Output the [x, y] coordinate of the center of the cell containing the given text.  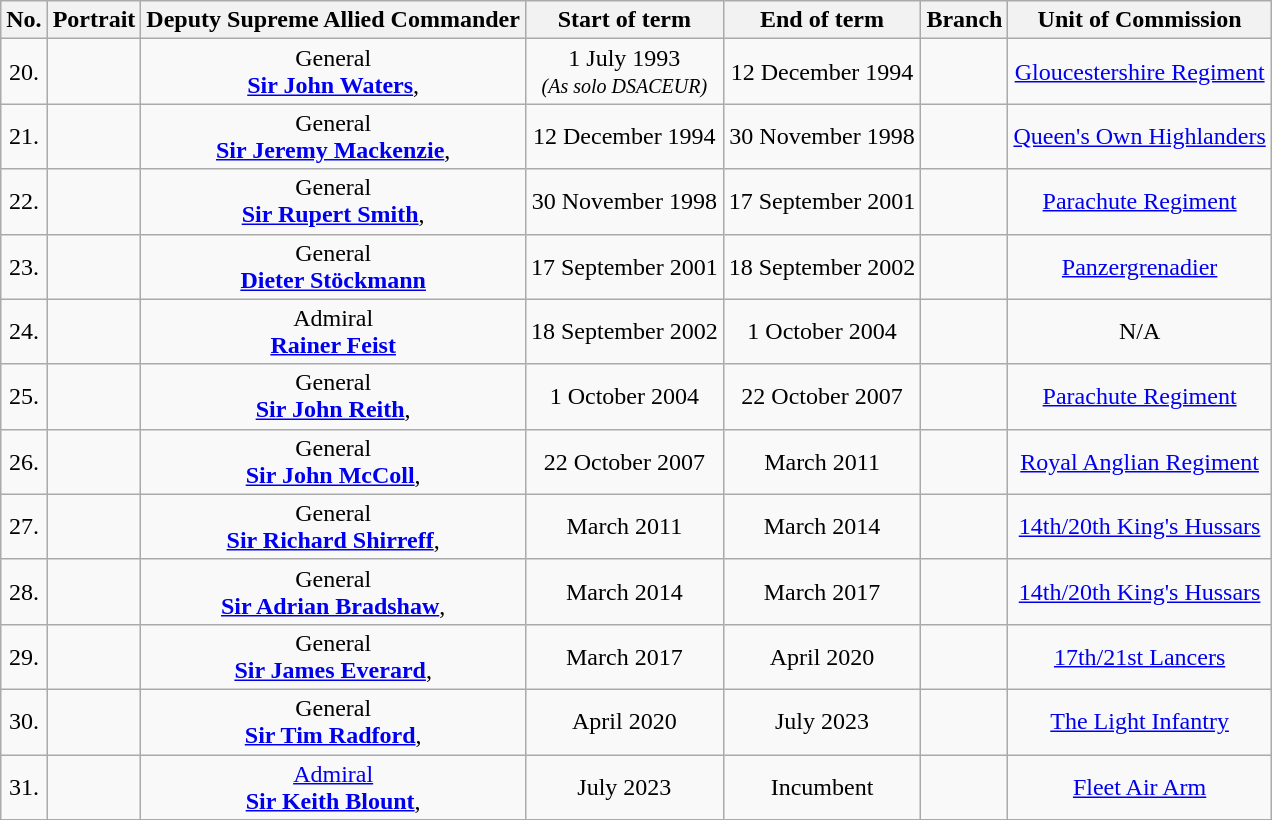
GeneralSir John Reith, [334, 396]
Queen's Own Highlanders [1140, 136]
28. [24, 592]
GeneralSir James Everard, [334, 656]
23. [24, 266]
AdmiralRainer Feist [334, 332]
GeneralSir John McColl, [334, 462]
GeneralSir Tim Radford, [334, 722]
21. [24, 136]
GeneralSir Jeremy Mackenzie, [334, 136]
20. [24, 72]
31. [24, 786]
No. [24, 20]
Incumbent [822, 786]
24. [24, 332]
Fleet Air Arm [1140, 786]
GeneralSir John Waters, [334, 72]
GeneralDieter Stöckmann [334, 266]
30. [24, 722]
Deputy Supreme Allied Commander [334, 20]
Panzergrenadier [1140, 266]
27. [24, 526]
26. [24, 462]
1 July 1993(As solo DSACEUR) [624, 72]
GeneralSir Rupert Smith, [334, 202]
End of term [822, 20]
25. [24, 396]
17th/21st Lancers [1140, 656]
Branch [964, 20]
29. [24, 656]
N/A [1140, 332]
Royal Anglian Regiment [1140, 462]
Gloucestershire Regiment [1140, 72]
Portrait [94, 20]
GeneralSir Richard Shirreff, [334, 526]
GeneralSir Adrian Bradshaw, [334, 592]
22. [24, 202]
Start of term [624, 20]
Unit of Commission [1140, 20]
AdmiralSir Keith Blount, [334, 786]
The Light Infantry [1140, 722]
